Search for the cell housing the specified text and yield its (X, Y) center coordinate. 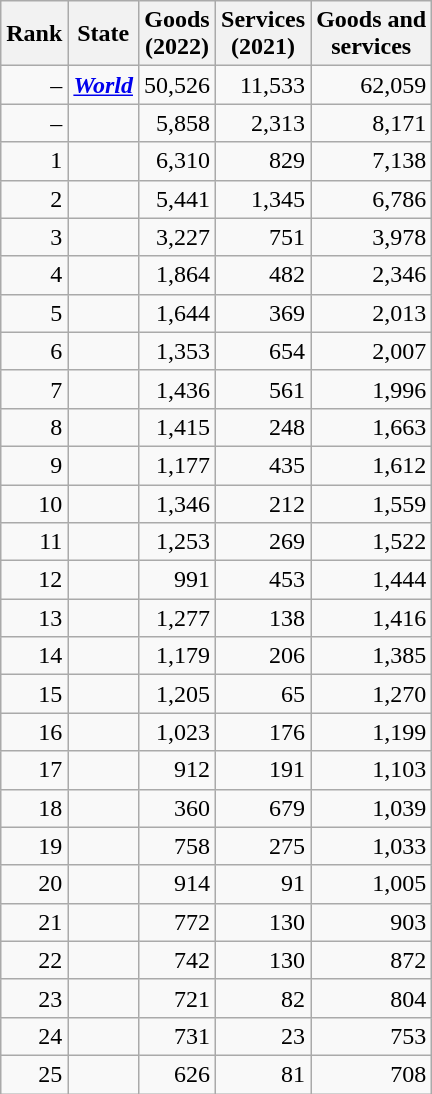
708 (372, 1074)
1,179 (176, 656)
1,345 (264, 199)
912 (176, 770)
1,996 (372, 389)
7 (34, 389)
804 (372, 998)
17 (34, 770)
138 (264, 618)
772 (176, 922)
18 (34, 808)
731 (176, 1036)
5,858 (176, 123)
753 (372, 1036)
1,612 (372, 465)
10 (34, 503)
91 (264, 884)
1,253 (176, 542)
World (104, 85)
721 (176, 998)
1,277 (176, 618)
1,415 (176, 427)
16 (34, 732)
11,533 (264, 85)
Goods andservices (372, 34)
176 (264, 732)
4 (34, 275)
1,385 (372, 656)
482 (264, 275)
1,522 (372, 542)
1,177 (176, 465)
81 (264, 1074)
3,227 (176, 237)
19 (34, 846)
1,346 (176, 503)
14 (34, 656)
248 (264, 427)
1 (34, 161)
82 (264, 998)
654 (264, 351)
1,199 (372, 732)
25 (34, 1074)
6,786 (372, 199)
2,346 (372, 275)
3 (34, 237)
2,313 (264, 123)
1,644 (176, 313)
9 (34, 465)
Services(2021) (264, 34)
1,205 (176, 694)
6,310 (176, 161)
65 (264, 694)
360 (176, 808)
State (104, 34)
679 (264, 808)
2,007 (372, 351)
872 (372, 960)
1,039 (372, 808)
758 (176, 846)
22 (34, 960)
369 (264, 313)
1,353 (176, 351)
13 (34, 618)
1,436 (176, 389)
7,138 (372, 161)
1,103 (372, 770)
626 (176, 1074)
1,005 (372, 884)
5,441 (176, 199)
15 (34, 694)
1,444 (372, 580)
914 (176, 884)
5 (34, 313)
62,059 (372, 85)
Goods(2022) (176, 34)
991 (176, 580)
191 (264, 770)
12 (34, 580)
1,270 (372, 694)
1,864 (176, 275)
1,033 (372, 846)
3,978 (372, 237)
453 (264, 580)
8 (34, 427)
206 (264, 656)
1,023 (176, 732)
20 (34, 884)
11 (34, 542)
561 (264, 389)
1,559 (372, 503)
751 (264, 237)
21 (34, 922)
2,013 (372, 313)
Rank (34, 34)
2 (34, 199)
6 (34, 351)
269 (264, 542)
24 (34, 1036)
212 (264, 503)
275 (264, 846)
435 (264, 465)
8,171 (372, 123)
903 (372, 922)
1,416 (372, 618)
829 (264, 161)
742 (176, 960)
50,526 (176, 85)
1,663 (372, 427)
